Determine the [X, Y] coordinate at the center of the cell enclosing the given text.  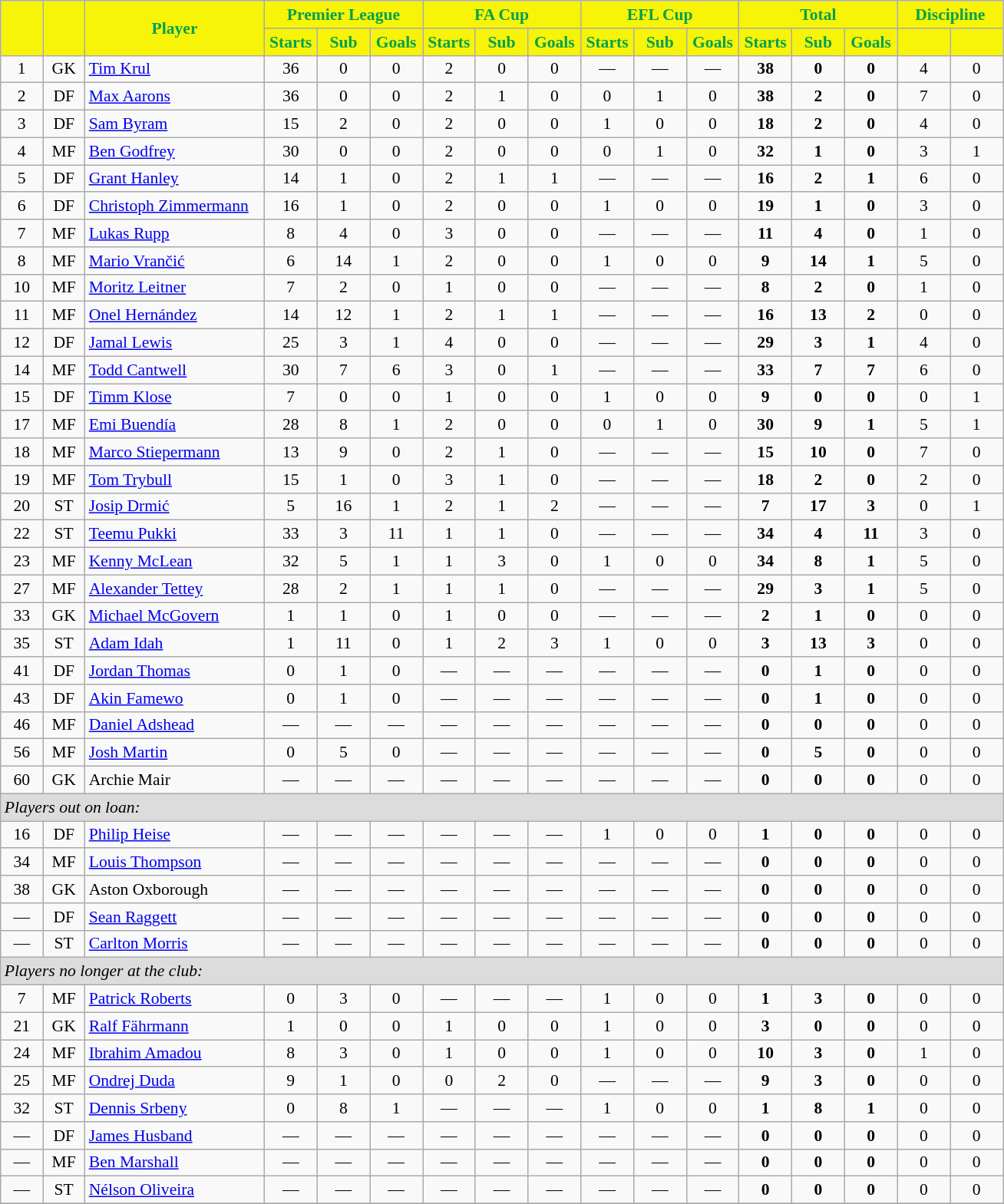
Player [175, 28]
23 [21, 562]
60 [21, 780]
Total [818, 15]
35 [21, 644]
FA Cup [501, 15]
Dennis Srbeny [175, 1108]
Patrick Roberts [175, 999]
Marco Stiepermann [175, 452]
Akin Famewo [175, 698]
Ralf Fährmann [175, 1026]
Tim Krul [175, 69]
Jamal Lewis [175, 343]
Discipline [950, 15]
Tom Trybull [175, 480]
Adam Idah [175, 644]
Onel Hernández [175, 315]
Nélson Oliveira [175, 1190]
Players out on loan: [502, 807]
Moritz Leitner [175, 288]
Ondrej Duda [175, 1081]
Aston Oxborough [175, 889]
22 [21, 534]
Josip Drmić [175, 506]
Max Aarons [175, 97]
56 [21, 753]
Carlton Morris [175, 944]
Josh Martin [175, 753]
46 [21, 725]
Mario Vrančić [175, 261]
Christoph Zimmermann [175, 206]
EFL Cup [660, 15]
Grant Hanley [175, 179]
Players no longer at the club: [502, 971]
Lukas Rupp [175, 233]
Jordan Thomas [175, 671]
41 [21, 671]
Todd Cantwell [175, 370]
Philip Heise [175, 835]
Daniel Adshead [175, 725]
Emi Buendía [175, 425]
Timm Klose [175, 397]
Archie Mair [175, 780]
21 [21, 1026]
James Husband [175, 1136]
27 [21, 589]
Kenny McLean [175, 562]
Michael McGovern [175, 616]
Premier League [343, 15]
Ben Godfrey [175, 151]
Teemu Pukki [175, 534]
Louis Thompson [175, 863]
Sean Raggett [175, 917]
Ben Marshall [175, 1163]
20 [21, 506]
43 [21, 698]
Sam Byram [175, 124]
24 [21, 1054]
Ibrahim Amadou [175, 1054]
Alexander Tettey [175, 589]
